Locate the cell with the specified text and output its (x, y) center coordinate. 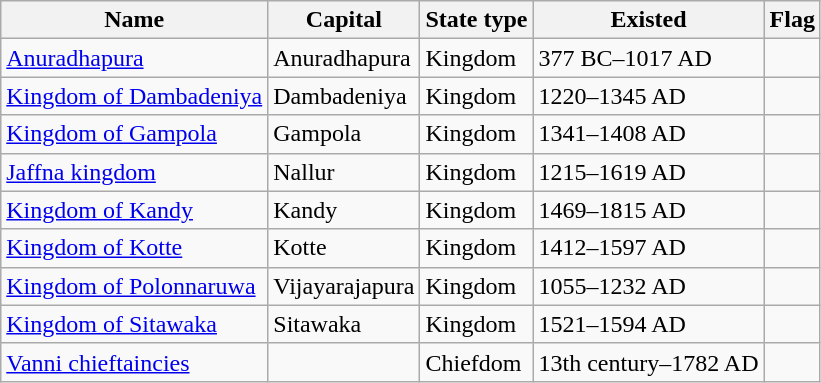
Jaffna kingdom (134, 172)
State type (476, 20)
Vijayarajapura (344, 286)
1341–1408 AD (648, 134)
Kandy (344, 210)
Chiefdom (476, 362)
13th century–1782 AD (648, 362)
Kingdom of Sitawaka (134, 324)
Nallur (344, 172)
1521–1594 AD (648, 324)
Kingdom of Gampola (134, 134)
Kingdom of Dambadeniya (134, 96)
1220–1345 AD (648, 96)
Kingdom of Kandy (134, 210)
1215–1619 AD (648, 172)
Vanni chieftaincies (134, 362)
Capital (344, 20)
Dambadeniya (344, 96)
Kotte (344, 248)
1055–1232 AD (648, 286)
Flag (792, 20)
Gampola (344, 134)
Existed (648, 20)
Kingdom of Kotte (134, 248)
377 BC–1017 AD (648, 58)
Kingdom of Polonnaruwa (134, 286)
1469–1815 AD (648, 210)
1412–1597 AD (648, 248)
Name (134, 20)
Sitawaka (344, 324)
